Scan for the cell matching the given text and deliver its [x, y] coordinate at center. 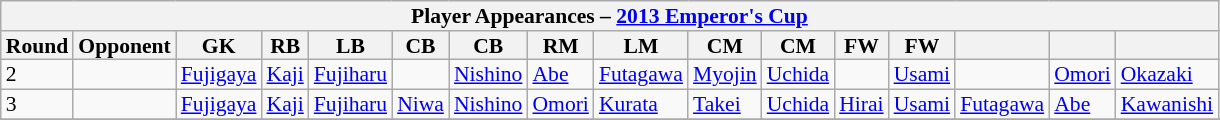
Niwa [420, 105]
Okazaki [1167, 75]
Hirai [861, 105]
Player Appearances – 2013 Emperor's Cup [610, 16]
2 [38, 75]
Opponent [124, 46]
Kurata [641, 105]
RM [560, 46]
Round [38, 46]
GK [219, 46]
LM [641, 46]
Kawanishi [1167, 105]
3 [38, 105]
Takei [725, 105]
Myojin [725, 75]
RB [284, 46]
LB [350, 46]
